Output the (x, y) coordinate of the center of the cell containing the given text.  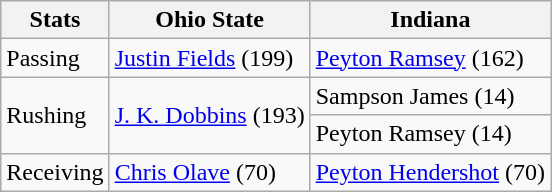
Ohio State (210, 20)
Stats (55, 20)
Indiana (430, 20)
Peyton Ramsey (162) (430, 58)
Justin Fields (199) (210, 58)
Chris Olave (70) (210, 172)
Receiving (55, 172)
Sampson James (14) (430, 96)
Peyton Hendershot (70) (430, 172)
Rushing (55, 115)
J. K. Dobbins (193) (210, 115)
Passing (55, 58)
Peyton Ramsey (14) (430, 134)
